Return the [X, Y] coordinate for the center point of the cell that contains the specified text.  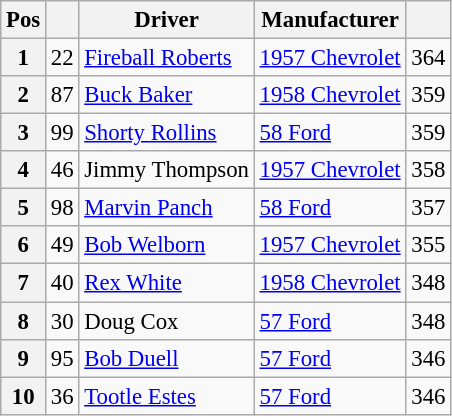
99 [62, 133]
7 [24, 283]
36 [62, 396]
4 [24, 170]
46 [62, 170]
Driver [166, 20]
Fireball Roberts [166, 58]
3 [24, 133]
2 [24, 95]
Jimmy Thompson [166, 170]
5 [24, 208]
1 [24, 58]
Bob Welborn [166, 245]
49 [62, 245]
6 [24, 245]
Rex White [166, 283]
364 [428, 58]
95 [62, 358]
98 [62, 208]
30 [62, 321]
9 [24, 358]
40 [62, 283]
10 [24, 396]
Shorty Rollins [166, 133]
Buck Baker [166, 95]
Pos [24, 20]
87 [62, 95]
358 [428, 170]
22 [62, 58]
Marvin Panch [166, 208]
Manufacturer [330, 20]
Doug Cox [166, 321]
Tootle Estes [166, 396]
8 [24, 321]
Bob Duell [166, 358]
357 [428, 208]
355 [428, 245]
